Find where the given text appears and provide that cell's center as [x, y] coordinate. 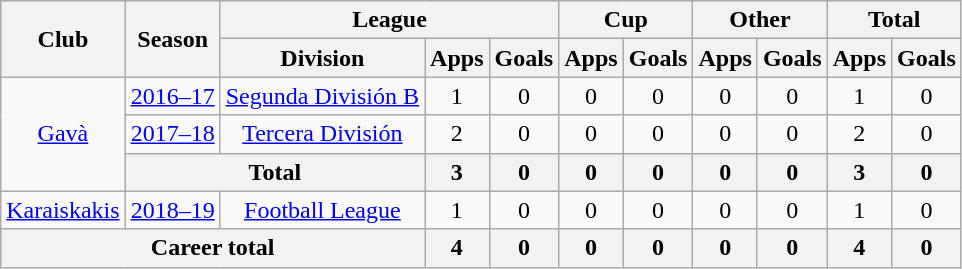
Season [172, 39]
2018–19 [172, 210]
Segunda División B [322, 96]
Club [63, 39]
Tercera División [322, 134]
Football League [322, 210]
Division [322, 58]
League [390, 20]
2016–17 [172, 96]
Gavà [63, 134]
Career total [213, 248]
Karaiskakis [63, 210]
Cup [626, 20]
2017–18 [172, 134]
Other [760, 20]
